Pinpoint the cell where the given text exists, returning its [X, Y] midpoint coordinate. 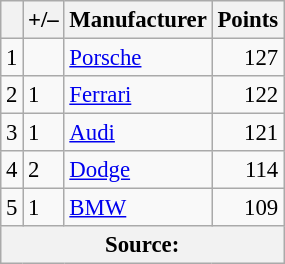
4 [12, 170]
Dodge [138, 170]
109 [248, 208]
Manufacturer [138, 20]
3 [12, 133]
114 [248, 170]
122 [248, 95]
Source: [142, 245]
121 [248, 133]
Audi [138, 133]
127 [248, 58]
+/– [44, 20]
Ferrari [138, 95]
Porsche [138, 58]
5 [12, 208]
Points [248, 20]
BMW [138, 208]
